Search for the cell housing the specified text and yield its [x, y] center coordinate. 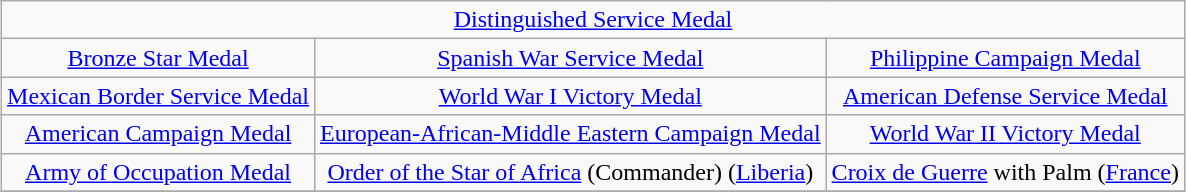
World War I Victory Medal [571, 96]
American Defense Service Medal [1005, 96]
Order of the Star of Africa (Commander) (Liberia) [571, 172]
European-African-Middle Eastern Campaign Medal [571, 134]
Spanish War Service Medal [571, 58]
Mexican Border Service Medal [158, 96]
Croix de Guerre with Palm (France) [1005, 172]
Distinguished Service Medal [594, 20]
American Campaign Medal [158, 134]
Army of Occupation Medal [158, 172]
World War II Victory Medal [1005, 134]
Bronze Star Medal [158, 58]
Philippine Campaign Medal [1005, 58]
